Output the (X, Y) coordinate of the center of the cell containing the given text.  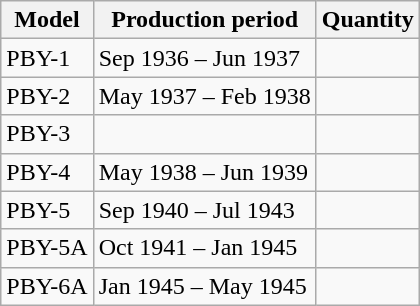
Sep 1940 – Jul 1943 (204, 210)
PBY-6A (47, 286)
Quantity (368, 20)
PBY-5 (47, 210)
PBY-5A (47, 248)
PBY-4 (47, 172)
Model (47, 20)
Jan 1945 – May 1945 (204, 286)
Oct 1941 – Jan 1945 (204, 248)
Sep 1936 – Jun 1937 (204, 58)
PBY-2 (47, 96)
May 1937 – Feb 1938 (204, 96)
PBY-1 (47, 58)
Production period (204, 20)
May 1938 – Jun 1939 (204, 172)
PBY-3 (47, 134)
